From the cell containing the given text, extract its center point as (x, y) coordinate. 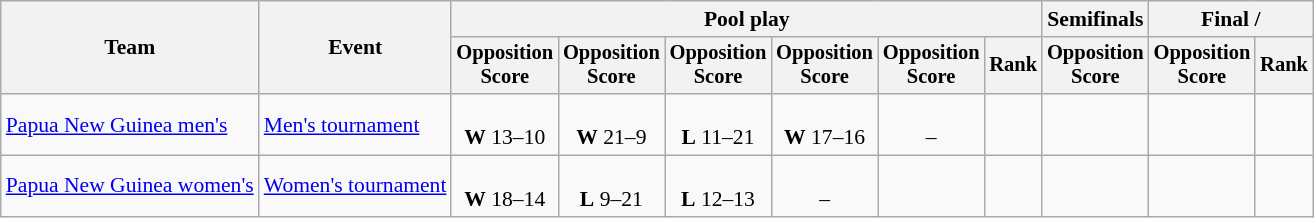
W 17–16 (824, 124)
Papua New Guinea men's (130, 124)
W 21–9 (612, 124)
Event (356, 48)
Pool play (746, 19)
L 12–13 (718, 186)
W 18–14 (504, 186)
Men's tournament (356, 124)
Women's tournament (356, 186)
W 13–10 (504, 124)
L 9–21 (612, 186)
L 11–21 (718, 124)
Team (130, 48)
Papua New Guinea women's (130, 186)
Semifinals (1096, 19)
Final / (1231, 19)
